Return the (x, y) coordinate for the center point of the cell that contains the specified text.  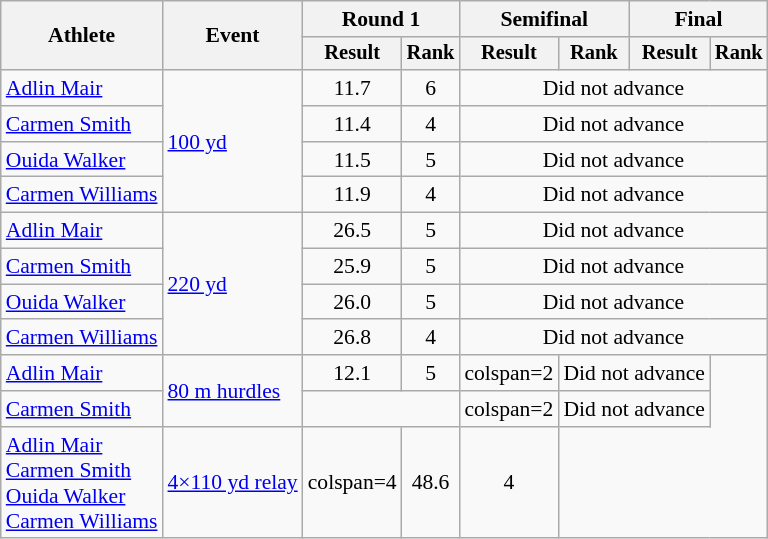
Athlete (82, 36)
colspan=4 (352, 483)
11.7 (352, 88)
26.5 (352, 231)
12.1 (352, 373)
11.5 (352, 160)
26.8 (352, 338)
Semifinal (544, 19)
220 yd (232, 284)
Event (232, 36)
11.4 (352, 124)
Adlin MairCarmen SmithOuida WalkerCarmen Williams (82, 483)
6 (431, 88)
100 yd (232, 141)
48.6 (431, 483)
Round 1 (382, 19)
4×110 yd relay (232, 483)
Final (698, 19)
80 m hurdles (232, 390)
26.0 (352, 302)
25.9 (352, 267)
11.9 (352, 195)
